Determine the [x, y] coordinate at the center of the cell enclosing the given text.  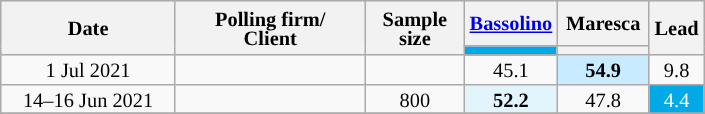
Lead [676, 28]
Sample size [415, 28]
54.9 [603, 70]
1 Jul 2021 [88, 70]
4.4 [676, 98]
47.8 [603, 98]
Bassolino [511, 22]
Date [88, 28]
800 [415, 98]
52.2 [511, 98]
Maresca [603, 22]
9.8 [676, 70]
14–16 Jun 2021 [88, 98]
Polling firm/Client [270, 28]
45.1 [511, 70]
